Scan for the cell matching the given text and deliver its (x, y) coordinate at center. 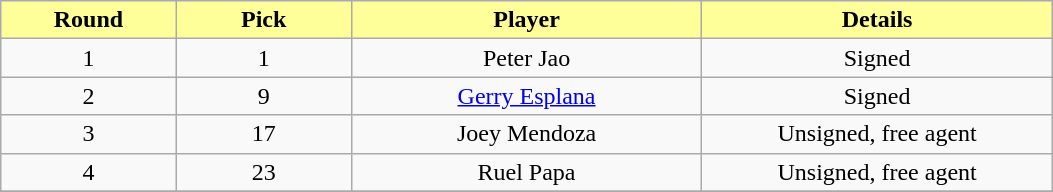
Joey Mendoza (526, 134)
9 (264, 96)
Details (878, 20)
3 (88, 134)
Player (526, 20)
Peter Jao (526, 58)
Pick (264, 20)
Ruel Papa (526, 172)
2 (88, 96)
17 (264, 134)
Round (88, 20)
4 (88, 172)
Gerry Esplana (526, 96)
23 (264, 172)
